Scan for the cell matching the given text and deliver its (X, Y) coordinate at center. 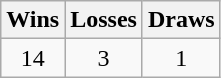
Wins (33, 20)
Losses (104, 20)
14 (33, 58)
Draws (181, 20)
3 (104, 58)
1 (181, 58)
